Detect which cell encompasses the target text, then output its (x, y) center coordinate. 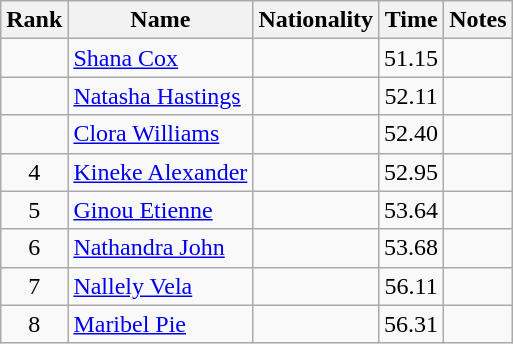
52.11 (412, 96)
Shana Cox (160, 58)
7 (34, 286)
Nathandra John (160, 248)
52.40 (412, 134)
56.11 (412, 286)
8 (34, 324)
Natasha Hastings (160, 96)
Time (412, 20)
4 (34, 172)
Nationality (316, 20)
5 (34, 210)
Notes (478, 20)
Ginou Etienne (160, 210)
51.15 (412, 58)
Kineke Alexander (160, 172)
56.31 (412, 324)
53.68 (412, 248)
53.64 (412, 210)
52.95 (412, 172)
Maribel Pie (160, 324)
Clora Williams (160, 134)
Rank (34, 20)
6 (34, 248)
Name (160, 20)
Nallely Vela (160, 286)
